Search for the cell housing the specified text and yield its (x, y) center coordinate. 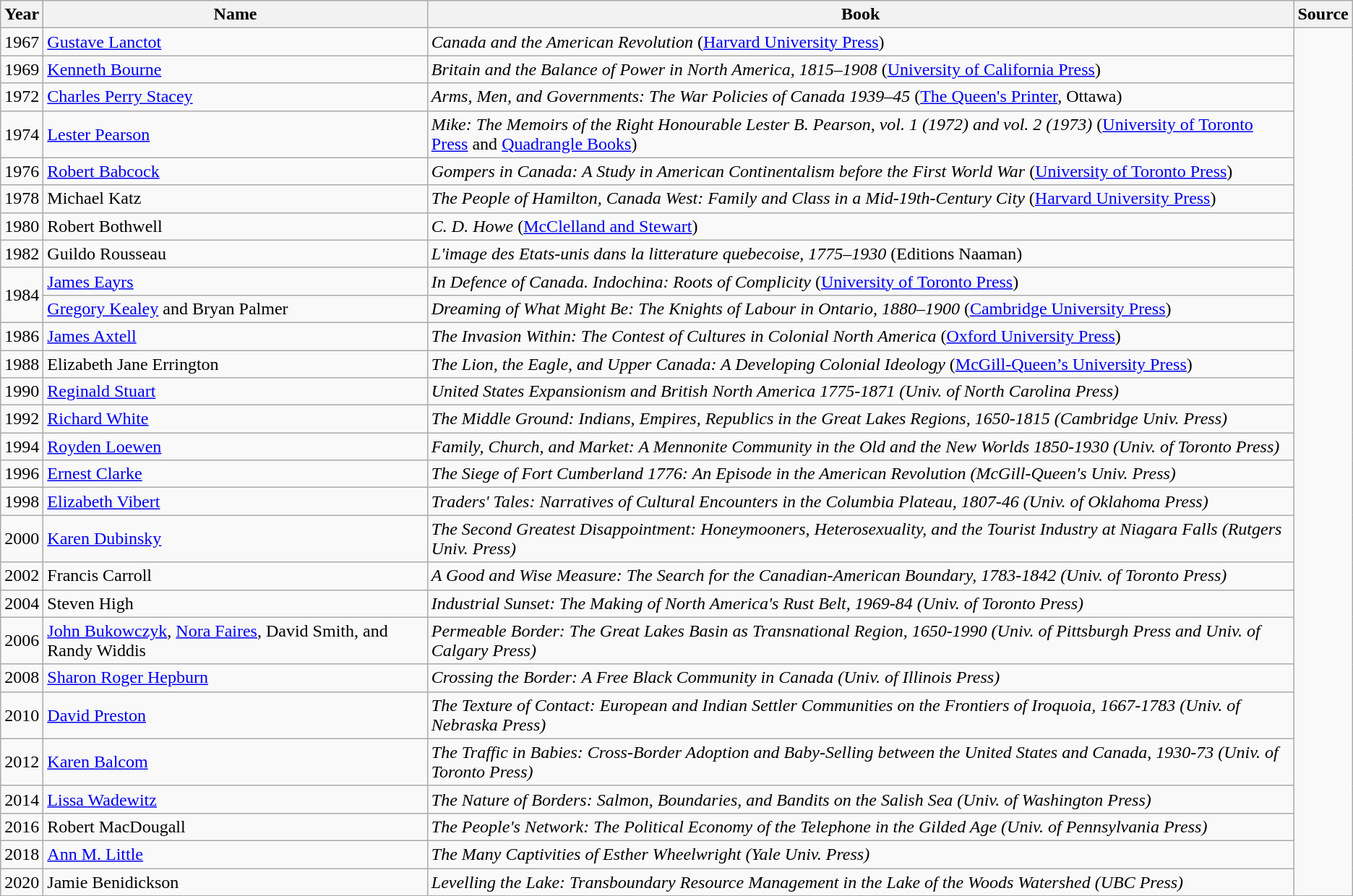
The Second Greatest Disappointment: Honeymooners, Heterosexuality, and the Tourist Industry at Niagara Falls (Rutgers Univ. Press) (860, 539)
2006 (22, 640)
Traders' Tales: Narratives of Cultural Encounters in the Columbia Plateau, 1807-46 (Univ. of Oklahoma Press) (860, 501)
Canada and the American Revolution (Harvard University Press) (860, 42)
The Siege of Fort Cumberland 1776: An Episode in the American Revolution (McGill-Queen's Univ. Press) (860, 474)
Industrial Sunset: The Making of North America's Rust Belt, 1969-84 (Univ. of Toronto Press) (860, 603)
2014 (22, 799)
Gregory Kealey and Bryan Palmer (236, 309)
Mike: The Memoirs of the Right Honourable Lester B. Pearson, vol. 1 (1972) and vol. 2 (1973) (University of Toronto Press and Quadrangle Books) (860, 134)
Reginald Stuart (236, 392)
Robert MacDougall (236, 827)
Robert Babcock (236, 171)
The Many Captivities of Esther Wheelwright (Yale Univ. Press) (860, 854)
The Texture of Contact: European and Indian Settler Communities on the Frontiers of Iroquoia, 1667-1783 (Univ. of Nebraska Press) (860, 715)
The People's Network: The Political Economy of the Telephone in the Gilded Age (Univ. of Pennsylvania Press) (860, 827)
Royden Loewen (236, 447)
1982 (22, 254)
The Traffic in Babies: Cross-Border Adoption and Baby-Selling between the United States and Canada, 1930-73 (Univ. of Toronto Press) (860, 762)
Year (22, 14)
2002 (22, 576)
United States Expansionism and British North America 1775-1871 (Univ. of North Carolina Press) (860, 392)
Lissa Wadewitz (236, 799)
Britain and the Balance of Power in North America, 1815–1908 (University of California Press) (860, 69)
A Good and Wise Measure: The Search for the Canadian-American Boundary, 1783-1842 (Univ. of Toronto Press) (860, 576)
Dreaming of What Might Be: The Knights of Labour in Ontario, 1880–1900 (Cambridge University Press) (860, 309)
2016 (22, 827)
Book (860, 14)
Family, Church, and Market: A Mennonite Community in the Old and the New Worlds 1850-1930 (Univ. of Toronto Press) (860, 447)
Source (1323, 14)
1980 (22, 226)
Elizabeth Jane Errington (236, 363)
Permeable Border: The Great Lakes Basin as Transnational Region, 1650-1990 (Univ. of Pittsburgh Press and Univ. of Calgary Press) (860, 640)
1998 (22, 501)
Gompers in Canada: A Study in American Continentalism before the First World War (University of Toronto Press) (860, 171)
2008 (22, 678)
1986 (22, 336)
2000 (22, 539)
1967 (22, 42)
The Lion, the Eagle, and Upper Canada: A Developing Colonial Ideology (McGill-Queen’s University Press) (860, 363)
Levelling the Lake: Transboundary Resource Management in the Lake of the Woods Watershed (UBC Press) (860, 882)
1996 (22, 474)
2004 (22, 603)
1969 (22, 69)
Michael Katz (236, 199)
C. D. Howe (McClelland and Stewart) (860, 226)
Jamie Benidickson (236, 882)
The People of Hamilton, Canada West: Family and Class in a Mid-19th-Century City (Harvard University Press) (860, 199)
Arms, Men, and Governments: The War Policies of Canada 1939–45 (The Queen's Printer, Ottawa) (860, 97)
2012 (22, 762)
Ann M. Little (236, 854)
1984 (22, 295)
The Invasion Within: The Contest of Cultures in Colonial North America (Oxford University Press) (860, 336)
The Middle Ground: Indians, Empires, Republics in the Great Lakes Regions, 1650-1815 (Cambridge Univ. Press) (860, 419)
Robert Bothwell (236, 226)
John Bukowczyk, Nora Faires, David Smith, and Randy Widdis (236, 640)
In Defence of Canada. Indochina: Roots of Complicity (University of Toronto Press) (860, 281)
Karen Dubinsky (236, 539)
Kenneth Bourne (236, 69)
1978 (22, 199)
1990 (22, 392)
James Axtell (236, 336)
1976 (22, 171)
Guildo Rousseau (236, 254)
Lester Pearson (236, 134)
2010 (22, 715)
2020 (22, 882)
James Eayrs (236, 281)
Richard White (236, 419)
Gustave Lanctot (236, 42)
1988 (22, 363)
David Preston (236, 715)
1994 (22, 447)
Charles Perry Stacey (236, 97)
Ernest Clarke (236, 474)
Steven High (236, 603)
2018 (22, 854)
L'image des Etats-unis dans la litterature quebecoise, 1775–1930 (Editions Naaman) (860, 254)
1992 (22, 419)
Karen Balcom (236, 762)
Crossing the Border: A Free Black Community in Canada (Univ. of Illinois Press) (860, 678)
The Nature of Borders: Salmon, Boundaries, and Bandits on the Salish Sea (Univ. of Washington Press) (860, 799)
Sharon Roger Hepburn (236, 678)
1974 (22, 134)
Name (236, 14)
1972 (22, 97)
Francis Carroll (236, 576)
Elizabeth Vibert (236, 501)
